Provide the [x, y] coordinate of the cell's center where the given text is located.  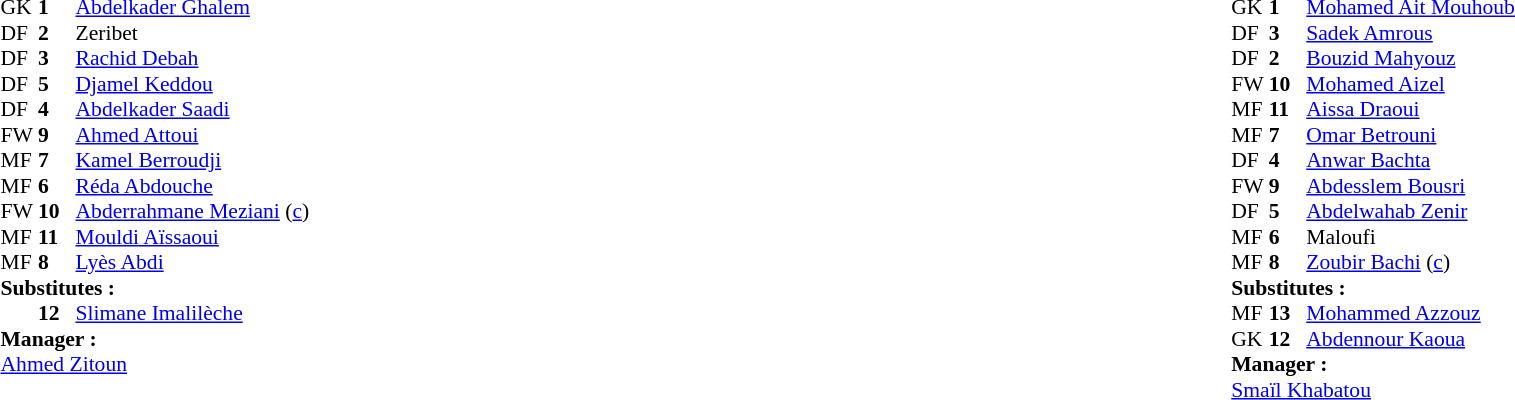
Mouldi Aïssaoui [226, 237]
Rachid Debah [226, 59]
Abderrahmane Meziani (c) [226, 211]
Djamel Keddou [226, 84]
Lyès Abdi [226, 263]
Zeribet [226, 33]
Ahmed Zitoun [188, 365]
13 [1288, 313]
Substitutes : [188, 288]
Manager : [188, 339]
GK [1250, 339]
Abdelkader Saadi [226, 109]
Slimane Imalilèche [226, 313]
Ahmed Attoui [226, 135]
Réda Abdouche [226, 186]
Kamel Berroudji [226, 161]
